Return (x, y) of the center of cell containing provided text 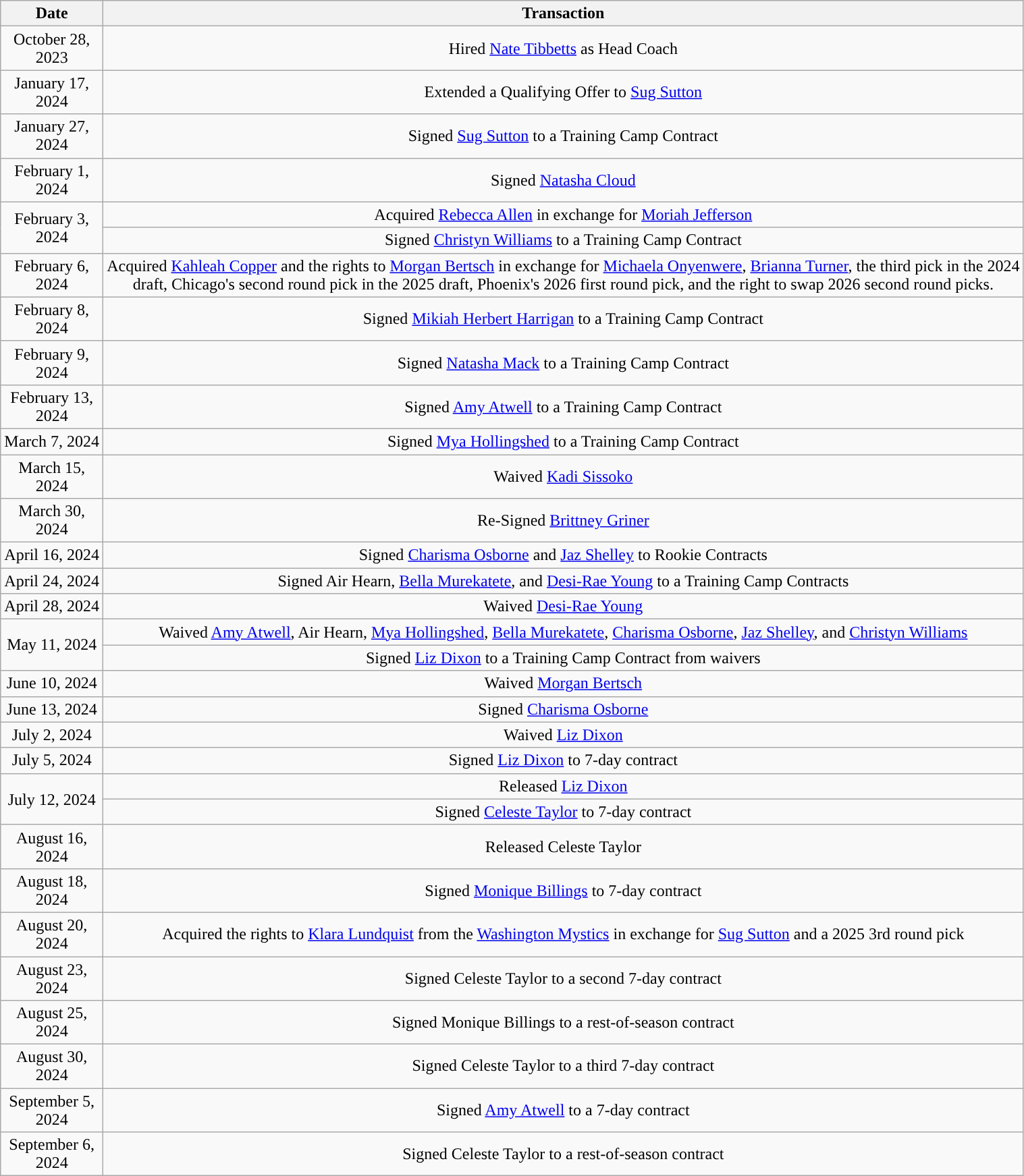
Waived Liz Dixon (563, 735)
Signed Celeste Taylor to a rest-of-season contract (563, 1154)
Date (52, 13)
Signed Charisma Osborne (563, 709)
Signed Amy Atwell to a Training Camp Contract (563, 406)
October 28, 2023 (52, 49)
Signed Sug Sutton to a Training Camp Contract (563, 136)
Waived Desi-Rae Young (563, 607)
Hired Nate Tibbetts as Head Coach (563, 49)
August 18, 2024 (52, 891)
Signed Liz Dixon to a Training Camp Contract from waivers (563, 658)
Signed Christyn Williams to a Training Camp Contract (563, 240)
July 5, 2024 (52, 760)
May 11, 2024 (52, 645)
Waived Morgan Bertsch (563, 683)
July 2, 2024 (52, 735)
Signed Natasha Mack to a Training Camp Contract (563, 363)
April 24, 2024 (52, 581)
August 25, 2024 (52, 1023)
Waived Amy Atwell, Air Hearn, Mya Hollingshed, Bella Murekatete, Charisma Osborne, Jaz Shelley, and Christyn Williams (563, 632)
February 6, 2024 (52, 275)
August 20, 2024 (52, 934)
Signed Celeste Taylor to a second 7-day contract (563, 978)
March 15, 2024 (52, 476)
January 27, 2024 (52, 136)
Acquired the rights to Klara Lundquist from the Washington Mystics in exchange for Sug Sutton and a 2025 3rd round pick (563, 934)
Signed Monique Billings to a rest-of-season contract (563, 1023)
September 6, 2024 (52, 1154)
August 16, 2024 (52, 846)
Signed Charisma Osborne and Jaz Shelley to Rookie Contracts (563, 555)
June 10, 2024 (52, 683)
February 1, 2024 (52, 179)
Signed Amy Atwell to a 7-day contract (563, 1111)
Released Celeste Taylor (563, 846)
Acquired Rebecca Allen in exchange for Moriah Jefferson (563, 215)
March 30, 2024 (52, 521)
June 13, 2024 (52, 709)
January 17, 2024 (52, 92)
Signed Celeste Taylor to 7-day contract (563, 812)
Signed Natasha Cloud (563, 179)
August 23, 2024 (52, 978)
March 7, 2024 (52, 441)
Transaction (563, 13)
Waived Kadi Sissoko (563, 476)
Signed Air Hearn, Bella Murekatete, and Desi-Rae Young to a Training Camp Contracts (563, 581)
April 28, 2024 (52, 607)
Signed Celeste Taylor to a third 7-day contract (563, 1066)
Signed Monique Billings to 7-day contract (563, 891)
Signed Mikiah Herbert Harrigan to a Training Camp Contract (563, 318)
July 12, 2024 (52, 799)
Signed Liz Dixon to 7-day contract (563, 760)
Signed Mya Hollingshed to a Training Camp Contract (563, 441)
February 9, 2024 (52, 363)
February 13, 2024 (52, 406)
February 3, 2024 (52, 227)
September 5, 2024 (52, 1111)
Re-Signed Brittney Griner (563, 521)
Extended a Qualifying Offer to Sug Sutton (563, 92)
April 16, 2024 (52, 555)
February 8, 2024 (52, 318)
August 30, 2024 (52, 1066)
Released Liz Dixon (563, 786)
